Locate the cell with the specified text and output its [X, Y] center coordinate. 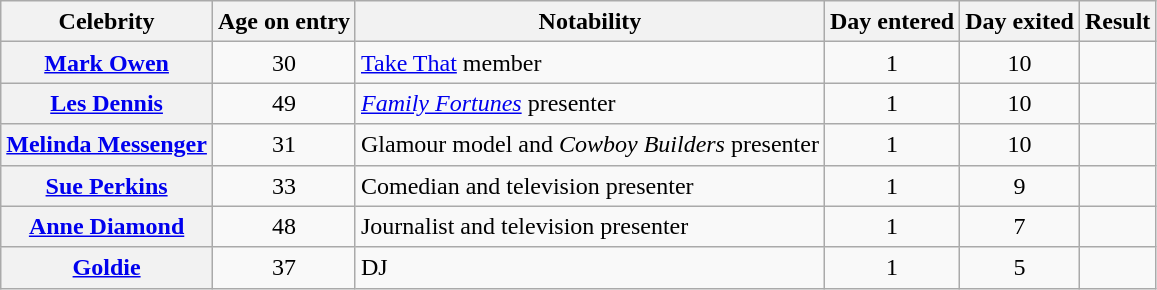
Notability [590, 22]
48 [284, 226]
37 [284, 268]
Family Fortunes presenter [590, 104]
31 [284, 144]
Journalist and television presenter [590, 226]
Glamour model and Cowboy Builders presenter [590, 144]
Celebrity [107, 22]
DJ [590, 268]
Mark Owen [107, 62]
Melinda Messenger [107, 144]
Sue Perkins [107, 186]
Goldie [107, 268]
Age on entry [284, 22]
Day entered [892, 22]
49 [284, 104]
33 [284, 186]
Result [1117, 22]
30 [284, 62]
5 [1020, 268]
Les Dennis [107, 104]
Take That member [590, 62]
9 [1020, 186]
Day exited [1020, 22]
Anne Diamond [107, 226]
Comedian and television presenter [590, 186]
7 [1020, 226]
